Identify which cell holds the provided text, then report its (X, Y) central coordinate. 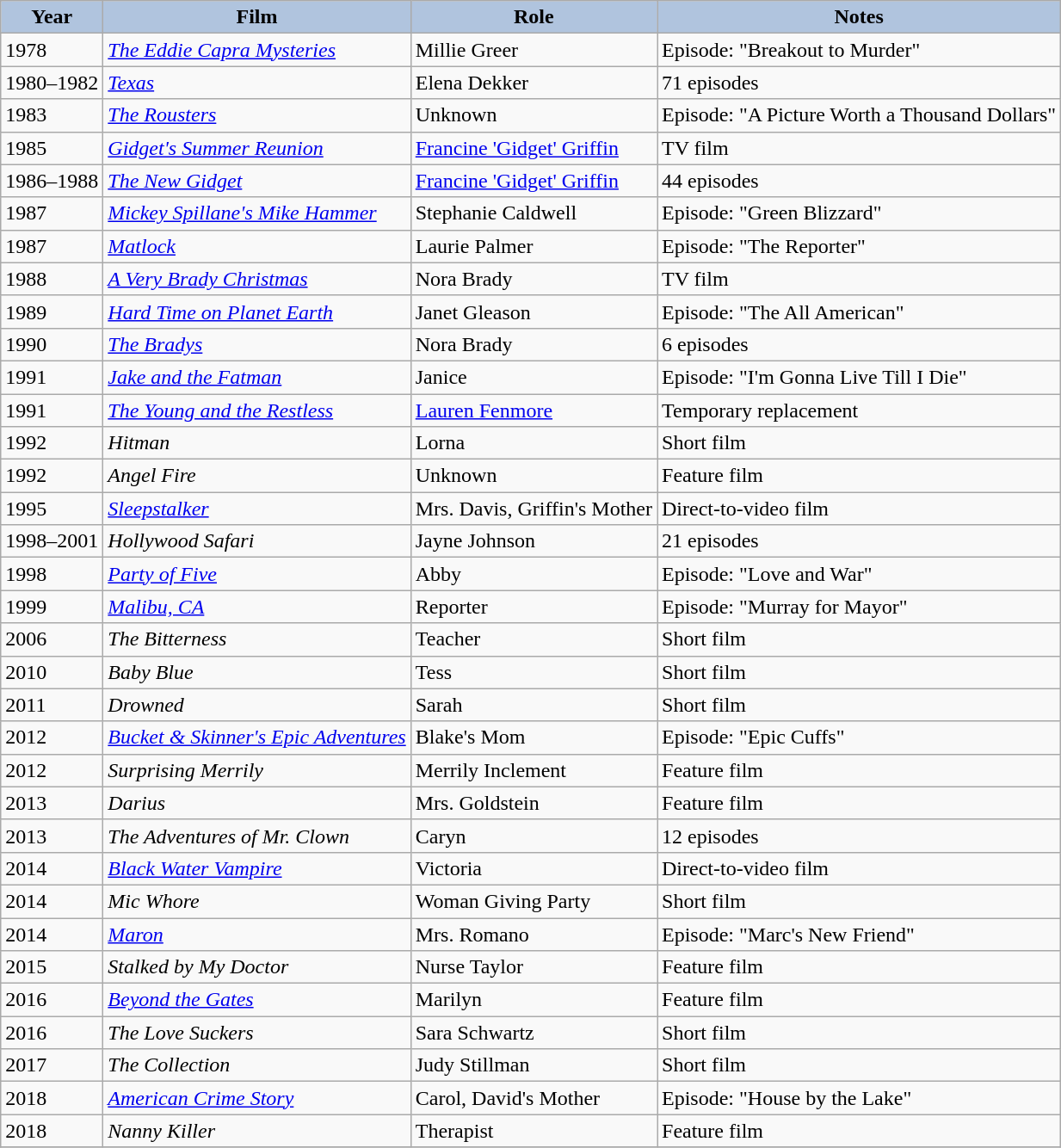
2010 (52, 672)
1999 (52, 607)
Lauren Fenmore (534, 410)
1978 (52, 50)
1995 (52, 509)
Party of Five (256, 574)
Nanny Killer (256, 1131)
Tess (534, 672)
Sara Schwartz (534, 1033)
Angel Fire (256, 476)
Hollywood Safari (256, 541)
The Young and the Restless (256, 410)
Texas (256, 83)
2015 (52, 967)
Blake's Mom (534, 738)
American Crime Story (256, 1098)
A Very Brady Christmas (256, 279)
Episode: "Love and War" (859, 574)
Stalked by My Doctor (256, 967)
Role (534, 17)
1998 (52, 574)
71 episodes (859, 83)
The Eddie Capra Mysteries (256, 50)
1983 (52, 115)
21 episodes (859, 541)
Black Water Vampire (256, 868)
Caryn (534, 836)
2011 (52, 705)
Carol, David's Mother (534, 1098)
Jake and the Fatman (256, 377)
Nurse Taylor (534, 967)
Reporter (534, 607)
The Adventures of Mr. Clown (256, 836)
12 episodes (859, 836)
Drowned (256, 705)
Darius (256, 803)
Laurie Palmer (534, 246)
Janet Gleason (534, 312)
1998–2001 (52, 541)
Maron (256, 934)
Sleepstalker (256, 509)
Episode: "Epic Cuffs" (859, 738)
1988 (52, 279)
The Love Suckers (256, 1033)
Mic Whore (256, 901)
Hitman (256, 443)
Merrily Inclement (534, 770)
Episode: "Breakout to Murder" (859, 50)
The New Gidget (256, 181)
Therapist (534, 1131)
Episode: "I'm Gonna Live Till I Die" (859, 377)
Episode: "House by the Lake" (859, 1098)
1989 (52, 312)
Victoria (534, 868)
The Bitterness (256, 639)
1986–1988 (52, 181)
Beyond the Gates (256, 1000)
Hard Time on Planet Earth (256, 312)
Episode: "The All American" (859, 312)
Matlock (256, 246)
Mrs. Goldstein (534, 803)
Gidget's Summer Reunion (256, 148)
Mickey Spillane's Mike Hammer (256, 213)
Episode: "Marc's New Friend" (859, 934)
Episode: "Murray for Mayor" (859, 607)
The Rousters (256, 115)
1990 (52, 344)
Janice (534, 377)
1980–1982 (52, 83)
Elena Dekker (534, 83)
Episode: "Green Blizzard" (859, 213)
Year (52, 17)
The Bradys (256, 344)
Jayne Johnson (534, 541)
Teacher (534, 639)
Baby Blue (256, 672)
Temporary replacement (859, 410)
44 episodes (859, 181)
The Collection (256, 1065)
Episode: "A Picture Worth a Thousand Dollars" (859, 115)
1985 (52, 148)
6 episodes (859, 344)
Film (256, 17)
Mrs. Davis, Griffin's Mother (534, 509)
2017 (52, 1065)
Mrs. Romano (534, 934)
Sarah (534, 705)
Marilyn (534, 1000)
2006 (52, 639)
Malibu, CA (256, 607)
Lorna (534, 443)
Stephanie Caldwell (534, 213)
Abby (534, 574)
Woman Giving Party (534, 901)
Episode: "The Reporter" (859, 246)
Surprising Merrily (256, 770)
Notes (859, 17)
Millie Greer (534, 50)
Bucket & Skinner's Epic Adventures (256, 738)
Judy Stillman (534, 1065)
